Determine the [x, y] coordinate at the center of the cell enclosing the given text.  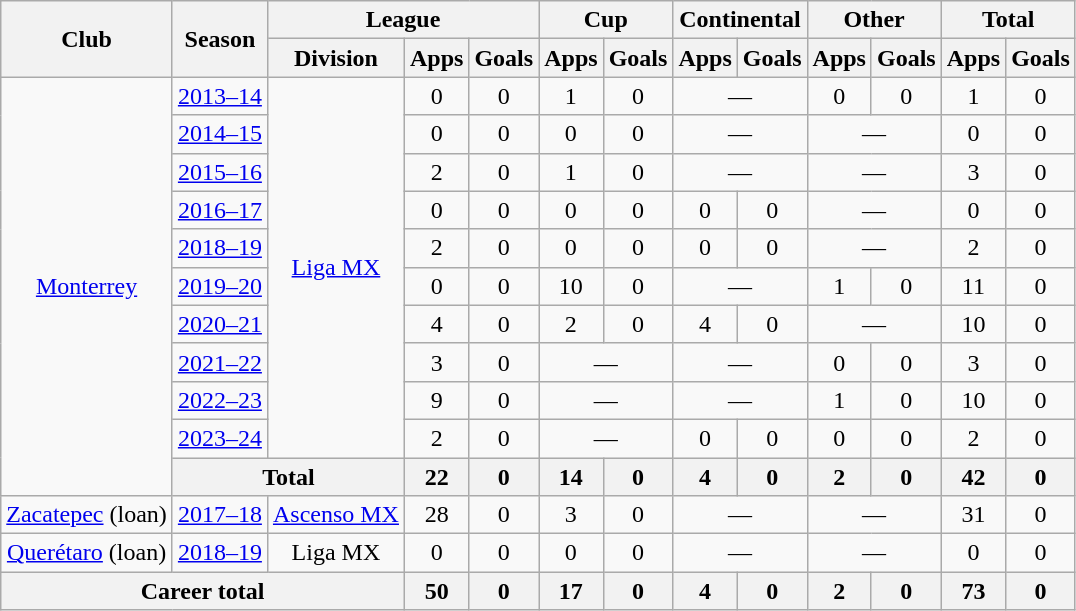
22 [436, 477]
2015–16 [220, 172]
Career total [203, 591]
28 [436, 515]
31 [973, 515]
Ascenso MX [336, 515]
2019–20 [220, 286]
2023–24 [220, 438]
17 [571, 591]
2021–22 [220, 362]
Querétaro (loan) [87, 553]
Club [87, 39]
League [402, 20]
2017–18 [220, 515]
2020–21 [220, 324]
2022–23 [220, 400]
42 [973, 477]
Continental [740, 20]
73 [973, 591]
Division [336, 58]
Cup [606, 20]
Other [874, 20]
2013–14 [220, 96]
2016–17 [220, 210]
9 [436, 400]
14 [571, 477]
Season [220, 39]
Zacatepec (loan) [87, 515]
Monterrey [87, 286]
50 [436, 591]
2014–15 [220, 134]
11 [973, 286]
